For the text-containing cell, return its midpoint in (X, Y) coordinate format. 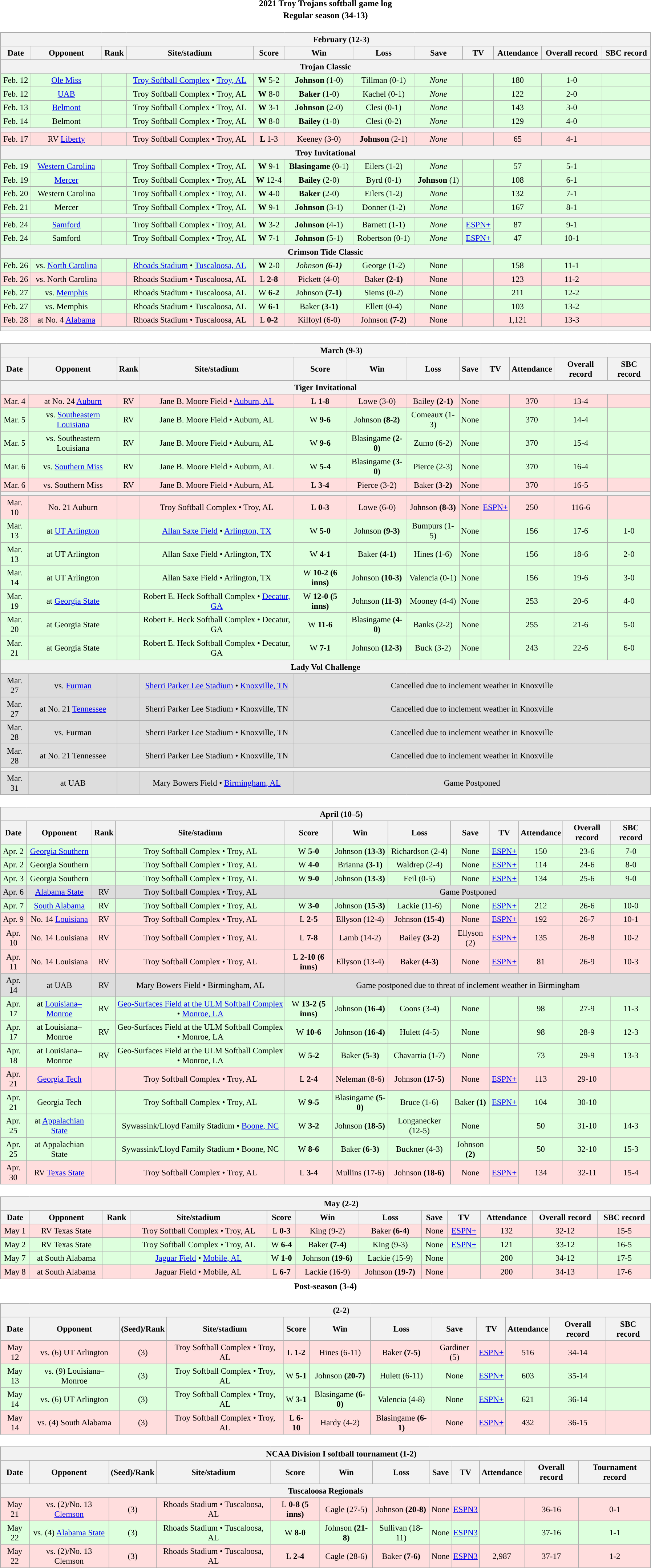
February (12-3) (325, 39)
17-5 (624, 1258)
Tournament record (615, 1472)
26-7 (587, 919)
Lady Vol Challenge (325, 666)
Coons (3-4) (419, 1008)
87 (518, 224)
2,987 (502, 1556)
No. 21 Auburn (73, 507)
W 4-1 (320, 554)
24-6 (587, 865)
25-6 (587, 879)
May 21 (15, 1510)
South Alabama (60, 906)
6-1 (572, 180)
Feb. 20 (16, 193)
L 1-8 (320, 401)
W 13-2 (5 inns) (309, 1008)
34-14 (578, 1352)
Johnson (11-3) (377, 601)
Ellett (0-4) (384, 307)
22-6 (581, 648)
253 (532, 601)
Baker (1-0) (319, 94)
Johnson (1) (438, 180)
34-13 (565, 1272)
Johnson (15-3) (360, 906)
vs. (4) Alabama State (69, 1533)
Johnson (19-7) (390, 1272)
Kilfoyl (6-0) (319, 320)
Apr. 6 (13, 892)
Johnson (12-3) (377, 648)
621 (528, 1399)
W 8-6 (309, 1149)
W 10-6 (309, 1032)
36-14 (578, 1399)
Trojan Classic (325, 66)
Troy Invitational (325, 153)
April (10–5) (325, 814)
Valencia (4-8) (401, 1399)
Cagle (27-5) (346, 1510)
W 9-5 (309, 1102)
Zumo (6-2) (433, 443)
May 7 (15, 1258)
Johnson (1-0) (319, 80)
33-12 (565, 1245)
11-2 (572, 279)
Baker (7-6) (401, 1556)
21-6 (581, 625)
Apr. 18 (13, 1056)
113 (541, 1079)
Apr. 9 (13, 919)
103 (518, 307)
28-9 (587, 1032)
Ole Miss (66, 80)
12-3 (631, 1032)
Siems (0-2) (384, 293)
Johnson (17-5) (419, 1079)
NCAA Division I softball tournament (1-2) (325, 1454)
Johnson (20-7) (340, 1376)
432 (528, 1422)
Mar. 10 (15, 507)
32-10 (587, 1149)
Baker (4-1) (377, 554)
108 (518, 180)
L 0-2 (269, 320)
81 (541, 961)
Clesi (0-1) (384, 108)
192 (541, 919)
(2-2) (325, 1310)
Lowe (3-0) (377, 401)
Johnson (21-8) (346, 1533)
Barnett (1-1) (384, 224)
180 (518, 80)
L 2-10 (6 inns) (309, 961)
Apr. 10 (13, 938)
Baker (2-1) (384, 279)
26-9 (587, 961)
Game postponed due to threat of inclement weather in Birmingham (468, 985)
15-5 (624, 1231)
211 (518, 293)
26-6 (587, 906)
Pierce (2-3) (433, 466)
31-10 (587, 1126)
37-17 (551, 1556)
14-4 (581, 419)
at No. 24 Auburn (73, 401)
158 (518, 266)
Baker (2-0) (319, 193)
Mar. 31 (15, 783)
10-2 (631, 938)
Hines (6-11) (340, 1352)
Banks (2-2) (433, 625)
W 1-0 (282, 1258)
Johnson (19-6) (328, 1258)
Waldrep (2-4) (419, 865)
32-12 (565, 1231)
Baker (5-3) (360, 1056)
27-9 (587, 1008)
W 6-4 (282, 1245)
Feb. 13 (16, 108)
7-1 (572, 193)
13-2 (572, 307)
10-3 (631, 961)
George (1-2) (384, 266)
243 (532, 648)
Baker (3-2) (433, 485)
RV Liberty (66, 139)
116-6 (581, 507)
32-11 (587, 1172)
9-1 (572, 224)
Apr. 3 (13, 879)
57 (518, 166)
Gardiner (5) (454, 1352)
Buck (3-2) (433, 648)
Valencia (0-1) (433, 578)
W 6-1 (269, 307)
at No. 4 Alabama (66, 320)
Johnson (5-1) (319, 238)
Keeney (3-0) (319, 139)
Apr. 14 (13, 985)
Tuscaloosa Regionals (325, 1491)
Baker (6-4) (390, 1231)
Johnson (8-3) (433, 507)
Lackie (15-9) (390, 1258)
Johnson (20-8) (401, 1510)
Johnson (10-3) (377, 578)
Blasingame (4-0) (377, 625)
Ellyson (2) (470, 938)
W 5-4 (320, 466)
Johnson (2-1) (384, 139)
May 13 (15, 1376)
Longanecker (12-5) (419, 1126)
255 (532, 625)
129 (518, 121)
19-6 (581, 578)
73 (541, 1056)
Bruce (1-6) (419, 1102)
Mar. 4 (15, 401)
Pierce (3-2) (377, 485)
Baker (4-3) (419, 961)
Mar. 19 (15, 601)
March (9-3) (325, 350)
14-3 (631, 1126)
8-1 (572, 207)
W 2-0 (269, 266)
Johnson (2) (470, 1149)
May 12 (15, 1352)
167 (518, 207)
7-0 (631, 851)
114 (541, 865)
Mar. 14 (15, 578)
L 2-8 (269, 279)
Feb. 17 (16, 139)
135 (541, 938)
Baker (1) (470, 1102)
8-0 (631, 865)
Feil (0-5) (419, 879)
122 (518, 94)
Johnson (2-0) (319, 108)
Bailey (3-2) (419, 938)
11-1 (572, 266)
30-10 (587, 1102)
11-3 (631, 1008)
5-1 (572, 166)
Feb. 21 (16, 207)
L 2-5 (309, 919)
Kachel (0-1) (384, 94)
37-16 (551, 1533)
W 12-0 (5 inns) (320, 601)
Apr. 30 (13, 1172)
Blasingame (6-0) (340, 1399)
36-15 (578, 1422)
Blasingame (0-1) (319, 166)
W 12-4 (269, 180)
Hulett (4-5) (419, 1032)
Richardson (2-4) (419, 851)
Feb. 28 (16, 320)
29-10 (587, 1079)
Lamb (14-2) (360, 938)
Chavarria (1-7) (419, 1056)
13-4 (581, 401)
Bailey (2-0) (319, 180)
10-0 (631, 906)
1-1 (615, 1533)
143 (518, 108)
Clesi (0-2) (384, 121)
L 6-10 (296, 1422)
Blasingame (2-0) (377, 443)
Johnson (6-1) (319, 266)
L 0-8 (5 inns) (295, 1510)
18-6 (581, 554)
Johnson (18-5) (360, 1126)
121 (506, 1245)
Baker (7-4) (328, 1245)
Feb. 14 (16, 121)
May 2 (15, 1245)
29-9 (587, 1056)
W 11-6 (320, 625)
Donner (1-2) (384, 207)
Bumpurs (1-5) (433, 531)
212 (541, 906)
1,121 (518, 320)
1-2 (615, 1556)
Ellyson (12-4) (360, 919)
Robertson (0-1) (384, 238)
0-1 (615, 1510)
Apr. 7 (13, 906)
Johnson (4-1) (319, 224)
26-8 (587, 938)
9-0 (631, 879)
Brianna (3-1) (360, 865)
Johnson (3-1) (319, 207)
47 (518, 238)
May (2-2) (325, 1204)
65 (518, 139)
123 (518, 279)
Apr. 11 (13, 961)
W 10-2 (6 inns) (320, 578)
23-6 (587, 851)
L 1-3 (269, 139)
Baker (6-3) (360, 1149)
Bailey (1-0) (319, 121)
King (9-3) (390, 1245)
W 9-0 (309, 879)
Lackie (16-9) (328, 1272)
Lowe (6-0) (377, 507)
UAB (66, 94)
Johnson (8-2) (377, 419)
Comeaux (1-3) (433, 419)
W 5-1 (296, 1376)
Hulett (6-11) (401, 1376)
Mar. 20 (15, 625)
Sullivan (18-11) (401, 1533)
Blasingame (3-0) (377, 466)
35-14 (578, 1376)
Johnson (7-1) (319, 293)
Alabama State (60, 892)
Hines (1-6) (433, 554)
4-1 (572, 139)
Buckner (4-3) (419, 1149)
Johnson (7-2) (384, 320)
5-0 (629, 625)
Johnson (15-4) (419, 919)
W 6-2 (269, 293)
L 1-2 (296, 1352)
Byrd (0-1) (384, 180)
Mar. 21 (15, 648)
May 1 (15, 1231)
W 3-0 (309, 906)
vs. (4) South Alabama (74, 1422)
L 6-7 (282, 1272)
Crimson Tide Classic (325, 252)
34-12 (565, 1258)
Johnson (9-3) (377, 531)
Mooney (4-4) (433, 601)
Blasingame (5-0) (360, 1102)
L 7-8 (309, 938)
Baker (3-1) (319, 307)
36-16 (551, 1510)
Cagle (28-6) (346, 1556)
516 (528, 1352)
vs. (9) Louisiana–Monroe (74, 1376)
Bailey (2-1) (433, 401)
Neleman (8-6) (360, 1079)
150 (541, 851)
Ellyson (13-4) (360, 961)
603 (528, 1376)
12-2 (572, 293)
Tillman (0-1) (384, 80)
Johnson (18-6) (419, 1172)
15-3 (631, 1149)
Hardy (4-2) (340, 1422)
6-0 (629, 648)
104 (541, 1102)
Blasingame (6-1) (401, 1422)
Baker (7-5) (401, 1352)
20-6 (581, 601)
Tiger Invitational (325, 387)
16-4 (581, 466)
May 8 (15, 1272)
King (9-2) (328, 1231)
250 (532, 507)
Pickett (4-0) (319, 279)
Mullins (17-6) (360, 1172)
Lackie (11-6) (419, 906)
